Locate the cell with the specified text and output its (x, y) center coordinate. 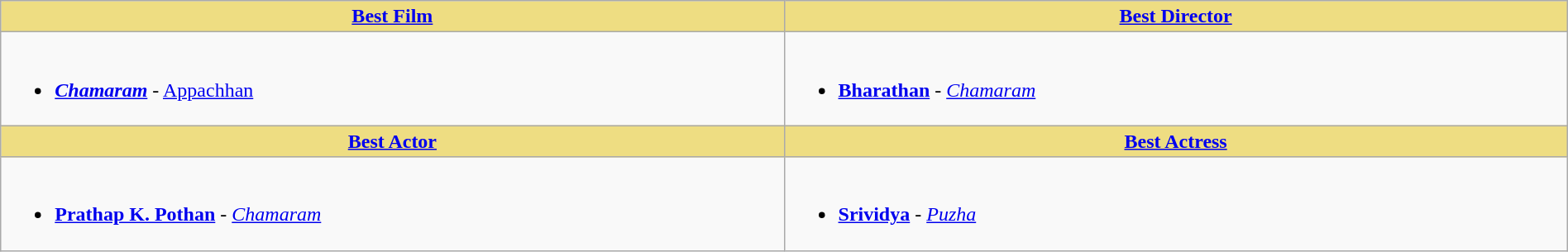
Bharathan - Chamaram (1176, 79)
Chamaram - Appachhan (392, 79)
Best Director (1176, 17)
Prathap K. Pothan - Chamaram (392, 203)
Srividya - Puzha (1176, 203)
Best Film (392, 17)
Best Actor (392, 141)
Best Actress (1176, 141)
